Search for the cell housing the specified text and yield its (x, y) center coordinate. 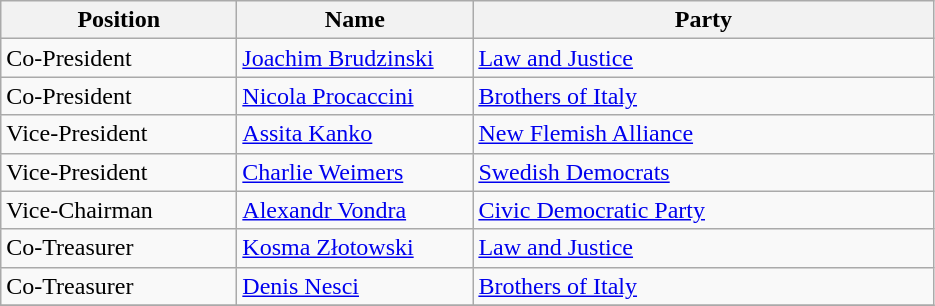
Assita Kanko (355, 134)
Position (119, 20)
Civic Democratic Party (704, 210)
Denis Nesci (355, 286)
Kosma Złotowski (355, 248)
Vice-Chairman (119, 210)
Party (704, 20)
Name (355, 20)
New Flemish Alliance (704, 134)
Nicola Procaccini (355, 96)
Swedish Democrats (704, 172)
Joachim Brudzinski (355, 58)
Alexandr Vondra (355, 210)
Charlie Weimers (355, 172)
